Pinpoint the cell where the given text exists, returning its (X, Y) midpoint coordinate. 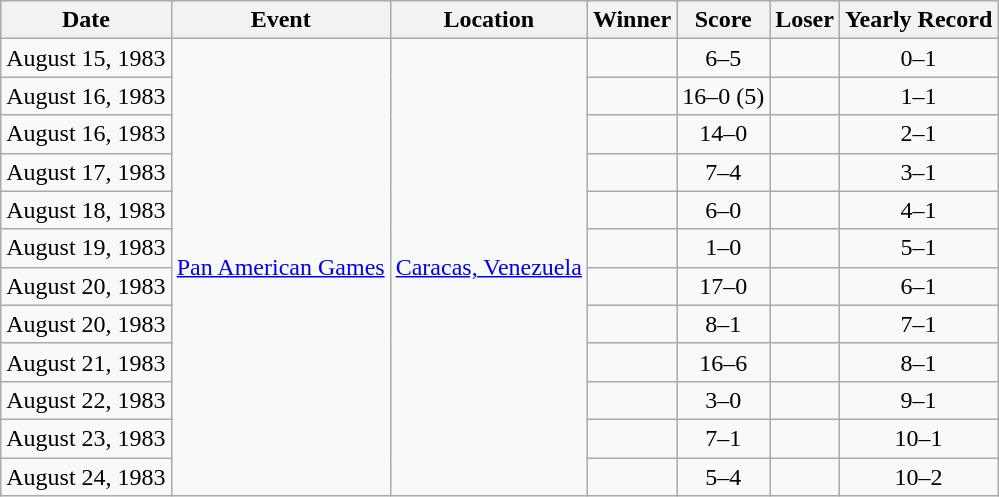
2–1 (918, 134)
3–1 (918, 172)
August 23, 1983 (86, 438)
August 24, 1983 (86, 477)
6–1 (918, 286)
6–0 (724, 210)
Event (280, 20)
August 18, 1983 (86, 210)
August 21, 1983 (86, 362)
Location (488, 20)
Yearly Record (918, 20)
1–0 (724, 248)
Caracas, Venezuela (488, 268)
1–1 (918, 96)
August 19, 1983 (86, 248)
Loser (805, 20)
Pan American Games (280, 268)
0–1 (918, 58)
14–0 (724, 134)
Score (724, 20)
4–1 (918, 210)
Date (86, 20)
August 17, 1983 (86, 172)
5–4 (724, 477)
August 22, 1983 (86, 400)
10–1 (918, 438)
August 15, 1983 (86, 58)
16–6 (724, 362)
Winner (632, 20)
3–0 (724, 400)
17–0 (724, 286)
5–1 (918, 248)
9–1 (918, 400)
16–0 (5) (724, 96)
6–5 (724, 58)
7–4 (724, 172)
10–2 (918, 477)
